From the cell containing the given text, extract its center point as (X, Y) coordinate. 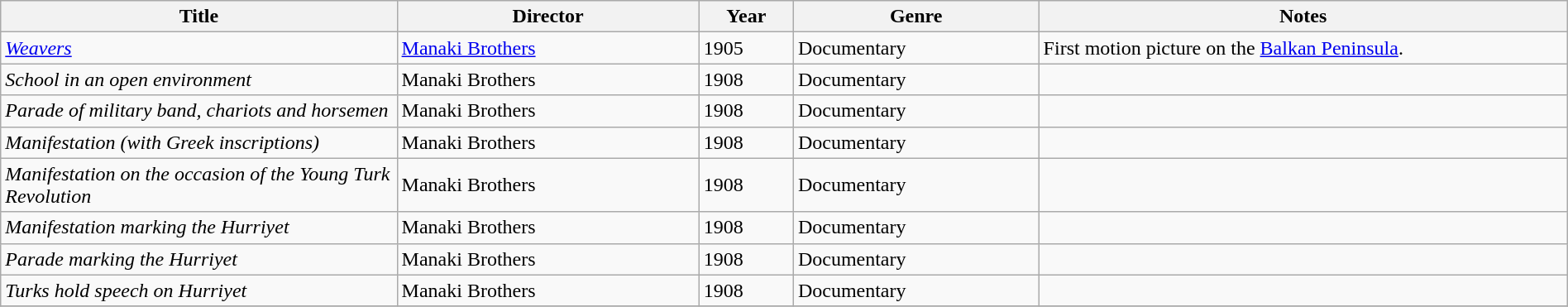
School in an open environment (198, 79)
1905 (746, 48)
First motion picture on the Balkan Peninsula. (1303, 48)
Director (547, 17)
Parade marking the Hurriyet (198, 259)
Genre (916, 17)
Title (198, 17)
Weavers (198, 48)
Manifestation on the occasion of the Young Turk Revolution (198, 185)
Manifestation (with Greek inscriptions) (198, 142)
Turks hold speech on Hurriyet (198, 290)
Notes (1303, 17)
Manifestation marking the Hurriyet (198, 228)
Year (746, 17)
Parade of military band, chariots and horsemen (198, 111)
